Extract the [X, Y] coordinate from the center of the cell holding the provided text.  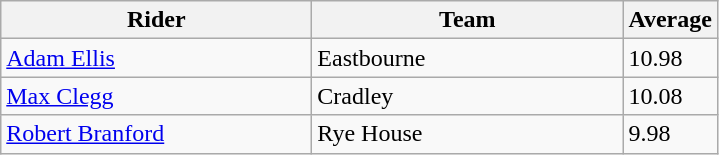
Adam Ellis [156, 58]
Average [670, 20]
Rider [156, 20]
Robert Branford [156, 134]
Team [468, 20]
Rye House [468, 134]
10.98 [670, 58]
Cradley [468, 96]
Max Clegg [156, 96]
9.98 [670, 134]
10.08 [670, 96]
Eastbourne [468, 58]
